Return [X, Y] of the center of cell containing provided text 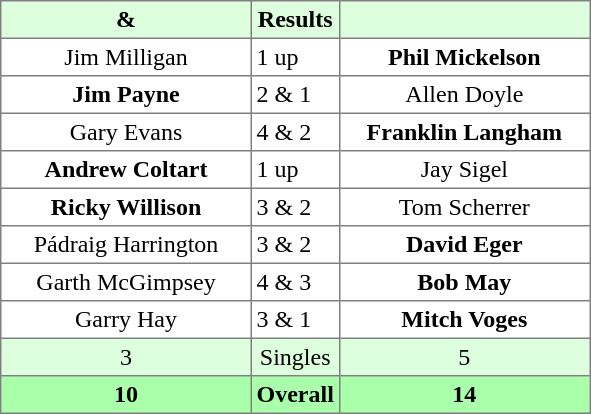
Phil Mickelson [464, 57]
Mitch Voges [464, 320]
4 & 2 [295, 132]
2 & 1 [295, 95]
10 [126, 395]
5 [464, 357]
Overall [295, 395]
Jim Payne [126, 95]
Ricky Willison [126, 207]
3 & 1 [295, 320]
Bob May [464, 282]
Andrew Coltart [126, 170]
14 [464, 395]
Garry Hay [126, 320]
Allen Doyle [464, 95]
& [126, 20]
Tom Scherrer [464, 207]
Franklin Langham [464, 132]
3 [126, 357]
David Eger [464, 245]
4 & 3 [295, 282]
Jim Milligan [126, 57]
Results [295, 20]
Jay Sigel [464, 170]
Gary Evans [126, 132]
Pádraig Harrington [126, 245]
Singles [295, 357]
Garth McGimpsey [126, 282]
